Return the (x, y) coordinate for the center point of the cell that contains the specified text.  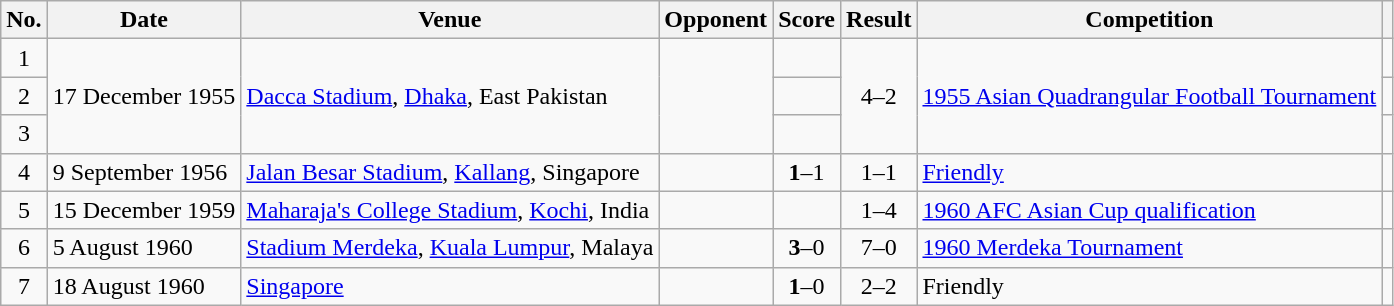
Jalan Besar Stadium, Kallang, Singapore (450, 172)
Dacca Stadium, Dhaka, East Pakistan (450, 96)
18 August 1960 (144, 286)
4–2 (879, 96)
Venue (450, 20)
Date (144, 20)
Result (879, 20)
Singapore (450, 286)
3–0 (807, 248)
Maharaja's College Stadium, Kochi, India (450, 210)
1960 Merdeka Tournament (1150, 248)
1–4 (879, 210)
6 (24, 248)
7–0 (879, 248)
7 (24, 286)
5 August 1960 (144, 248)
Score (807, 20)
3 (24, 134)
2 (24, 96)
4 (24, 172)
5 (24, 210)
17 December 1955 (144, 96)
1 (24, 58)
2–2 (879, 286)
Competition (1150, 20)
9 September 1956 (144, 172)
Opponent (716, 20)
15 December 1959 (144, 210)
No. (24, 20)
Stadium Merdeka, Kuala Lumpur, Malaya (450, 248)
1960 AFC Asian Cup qualification (1150, 210)
1–0 (807, 286)
1955 Asian Quadrangular Football Tournament (1150, 96)
